Locate the cell with the specified text and output its [x, y] center coordinate. 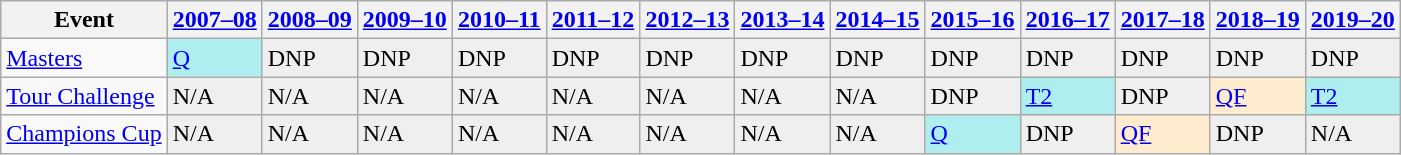
2013–14 [782, 20]
2007–08 [214, 20]
2018–19 [1258, 20]
Event [84, 20]
2008–09 [310, 20]
2014–15 [878, 20]
2009–10 [404, 20]
Champions Cup [84, 134]
2019–20 [1352, 20]
2017–18 [1162, 20]
Masters [84, 58]
2010–11 [499, 20]
2012–13 [688, 20]
2011–12 [593, 20]
Tour Challenge [84, 96]
2015–16 [972, 20]
2016–17 [1068, 20]
